Extract the (X, Y) coordinate from the center of the cell holding the provided text.  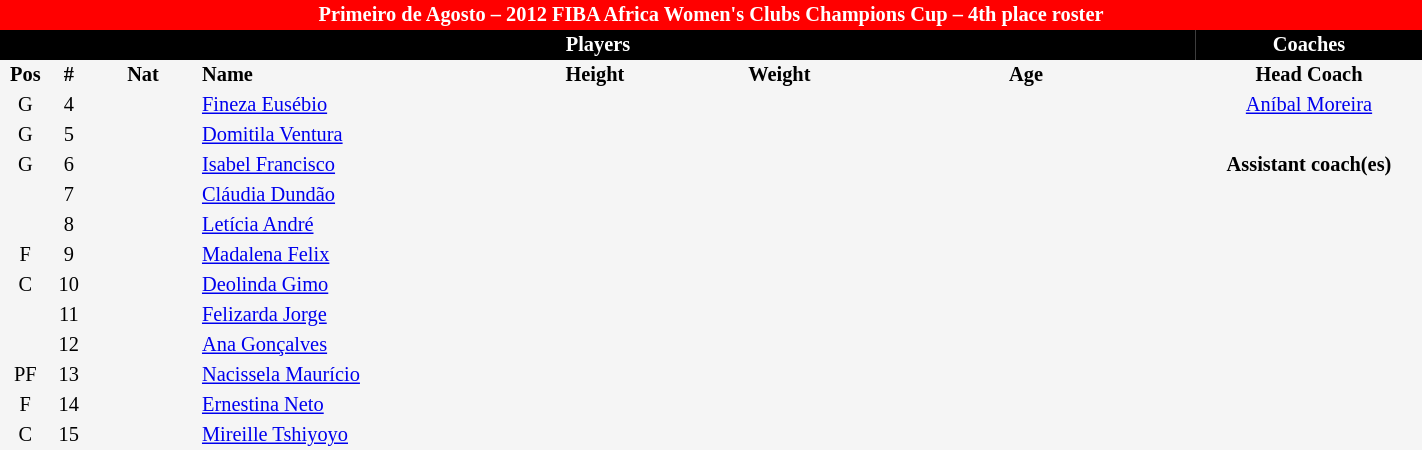
Ernestina Neto (343, 405)
6 (69, 165)
Deolinda Gimo (343, 285)
9 (69, 255)
10 (69, 285)
8 (69, 225)
13 (69, 375)
14 (69, 405)
Pos (26, 75)
Letícia André (343, 225)
Madalena Felix (343, 255)
Fineza Eusébio (343, 105)
Assistant coach(es) (1309, 165)
Age (1026, 75)
Weight (780, 75)
Name (343, 75)
Cláudia Dundão (343, 195)
4 (69, 105)
15 (69, 435)
5 (69, 135)
Coaches (1309, 45)
# (69, 75)
Height (595, 75)
Isabel Francisco (343, 165)
Nat (143, 75)
Head Coach (1309, 75)
Felizarda Jorge (343, 315)
11 (69, 315)
Ana Gonçalves (343, 345)
Domitila Ventura (343, 135)
Players (598, 45)
Aníbal Moreira (1309, 105)
PF (26, 375)
Primeiro de Agosto – 2012 FIBA Africa Women's Clubs Champions Cup – 4th place roster (711, 15)
Mireille Tshiyoyo (343, 435)
Nacissela Maurício (343, 375)
7 (69, 195)
12 (69, 345)
